Return the (x, y) coordinate for the center point of the cell that contains the specified text.  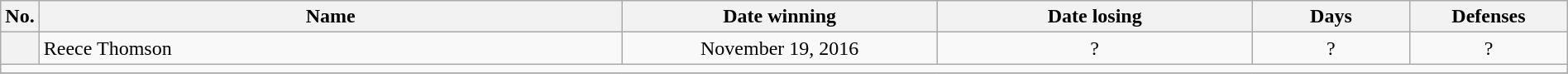
Date winning (779, 17)
Date losing (1095, 17)
Days (1331, 17)
No. (20, 17)
Reece Thomson (331, 48)
Defenses (1489, 17)
November 19, 2016 (779, 48)
Name (331, 17)
